Detect which cell encompasses the target text, then output its [x, y] center coordinate. 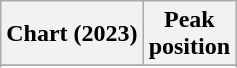
Peakposition [189, 34]
Chart (2023) [72, 34]
